Output the (X, Y) coordinate of the center of the cell containing the given text.  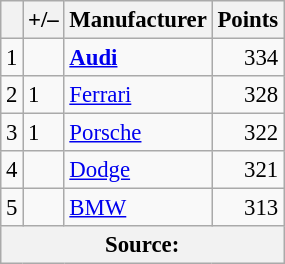
BMW (138, 208)
5 (12, 208)
Porsche (138, 133)
313 (248, 208)
321 (248, 170)
4 (12, 170)
322 (248, 133)
Source: (142, 245)
Dodge (138, 170)
3 (12, 133)
Audi (138, 58)
Ferrari (138, 95)
334 (248, 58)
328 (248, 95)
Manufacturer (138, 20)
+/– (44, 20)
2 (12, 95)
Points (248, 20)
